Return the (X, Y) coordinate for the center point of the cell that contains the specified text.  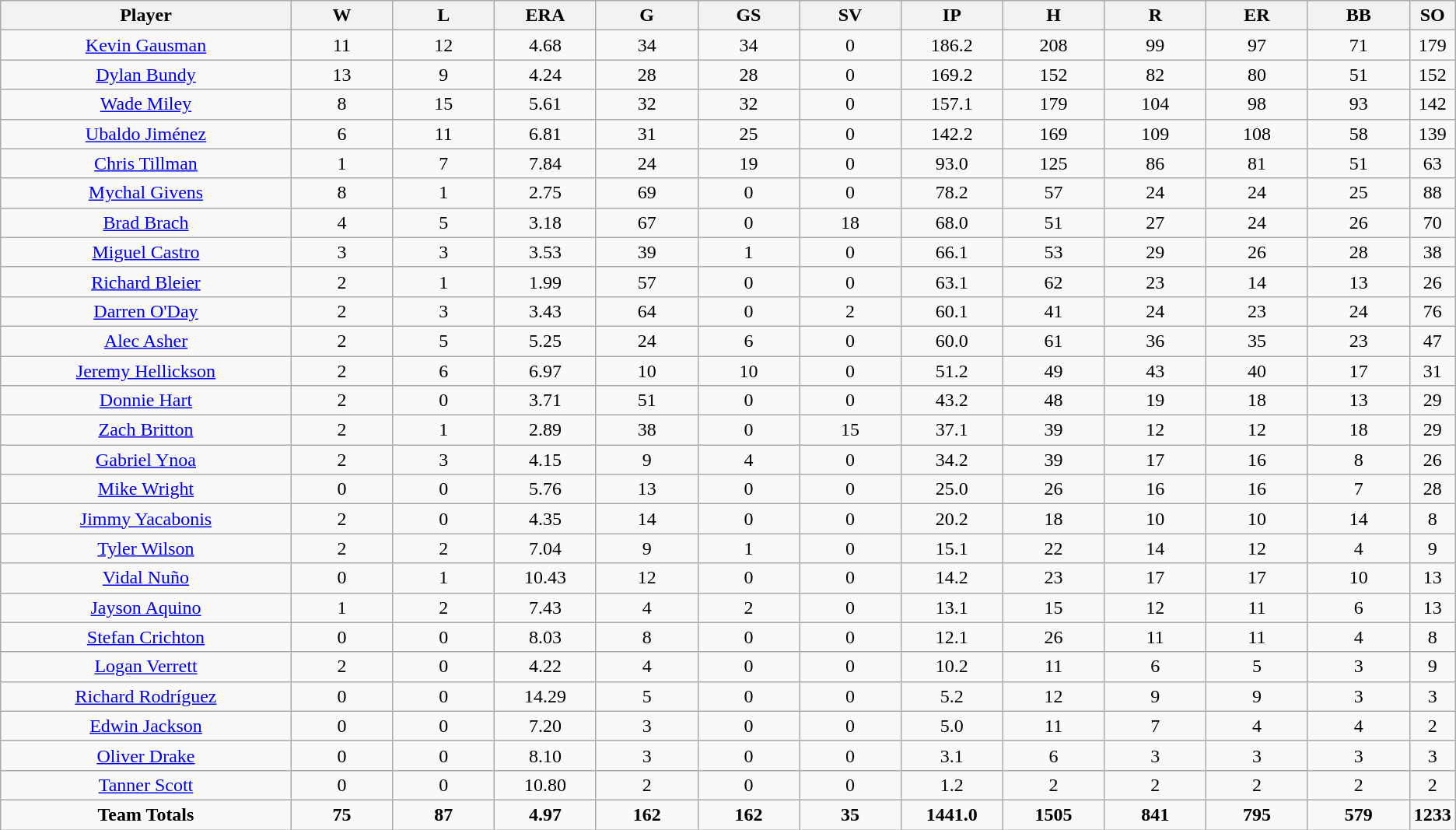
7.20 (546, 726)
IP (952, 16)
Tanner Scott (146, 785)
841 (1156, 814)
SO (1433, 16)
82 (1156, 75)
6.97 (546, 371)
Team Totals (146, 814)
37.1 (952, 430)
Miguel Castro (146, 252)
109 (1156, 134)
5.76 (546, 489)
78.2 (952, 193)
88 (1433, 193)
27 (1156, 222)
3.53 (546, 252)
ERA (546, 16)
579 (1358, 814)
12.1 (952, 637)
Jimmy Yacabonis (146, 519)
R (1156, 16)
49 (1053, 371)
70 (1433, 222)
10.43 (546, 578)
93.0 (952, 163)
Tyler Wilson (146, 548)
2.75 (546, 193)
66.1 (952, 252)
3.1 (952, 755)
40 (1257, 371)
ER (1257, 16)
139 (1433, 134)
1.2 (952, 785)
Stefan Crichton (146, 637)
Gabriel Ynoa (146, 460)
10.2 (952, 667)
43.2 (952, 401)
86 (1156, 163)
22 (1053, 548)
36 (1156, 341)
60.1 (952, 311)
W (342, 16)
GS (748, 16)
6.81 (546, 134)
Richard Bleier (146, 282)
Jeremy Hellickson (146, 371)
15.1 (952, 548)
H (1053, 16)
4.68 (546, 45)
125 (1053, 163)
Mike Wright (146, 489)
157.1 (952, 104)
4.24 (546, 75)
4.35 (546, 519)
795 (1257, 814)
62 (1053, 282)
34.2 (952, 460)
169 (1053, 134)
14.2 (952, 578)
63 (1433, 163)
81 (1257, 163)
Alec Asher (146, 341)
7.84 (546, 163)
4.97 (546, 814)
93 (1358, 104)
8.03 (546, 637)
Richard Rodríguez (146, 696)
Jayson Aquino (146, 608)
76 (1433, 311)
Edwin Jackson (146, 726)
Zach Britton (146, 430)
64 (647, 311)
Brad Brach (146, 222)
Player (146, 16)
63.1 (952, 282)
7.04 (546, 548)
142 (1433, 104)
Mychal Givens (146, 193)
104 (1156, 104)
25.0 (952, 489)
4.15 (546, 460)
69 (647, 193)
67 (647, 222)
1233 (1433, 814)
Oliver Drake (146, 755)
L (443, 16)
5.61 (546, 104)
7.43 (546, 608)
3.71 (546, 401)
13.1 (952, 608)
5.2 (952, 696)
BB (1358, 16)
Vidal Nuño (146, 578)
1.99 (546, 282)
1505 (1053, 814)
75 (342, 814)
61 (1053, 341)
G (647, 16)
53 (1053, 252)
41 (1053, 311)
99 (1156, 45)
Wade Miley (146, 104)
169.2 (952, 75)
60.0 (952, 341)
Logan Verrett (146, 667)
Dylan Bundy (146, 75)
Donnie Hart (146, 401)
3.43 (546, 311)
208 (1053, 45)
Ubaldo Jiménez (146, 134)
48 (1053, 401)
142.2 (952, 134)
186.2 (952, 45)
1441.0 (952, 814)
80 (1257, 75)
58 (1358, 134)
20.2 (952, 519)
8.10 (546, 755)
98 (1257, 104)
71 (1358, 45)
3.18 (546, 222)
4.22 (546, 667)
87 (443, 814)
5.0 (952, 726)
5.25 (546, 341)
10.80 (546, 785)
108 (1257, 134)
14.29 (546, 696)
2.89 (546, 430)
97 (1257, 45)
Darren O'Day (146, 311)
47 (1433, 341)
Kevin Gausman (146, 45)
SV (851, 16)
51.2 (952, 371)
Chris Tillman (146, 163)
68.0 (952, 222)
43 (1156, 371)
